Capture the cell that displays the provided text and extract its (x, y) central coordinate. 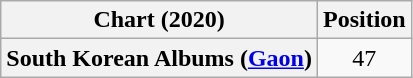
South Korean Albums (Gaon) (160, 58)
47 (364, 58)
Position (364, 20)
Chart (2020) (160, 20)
